Identify which cell holds the provided text, then report its (X, Y) central coordinate. 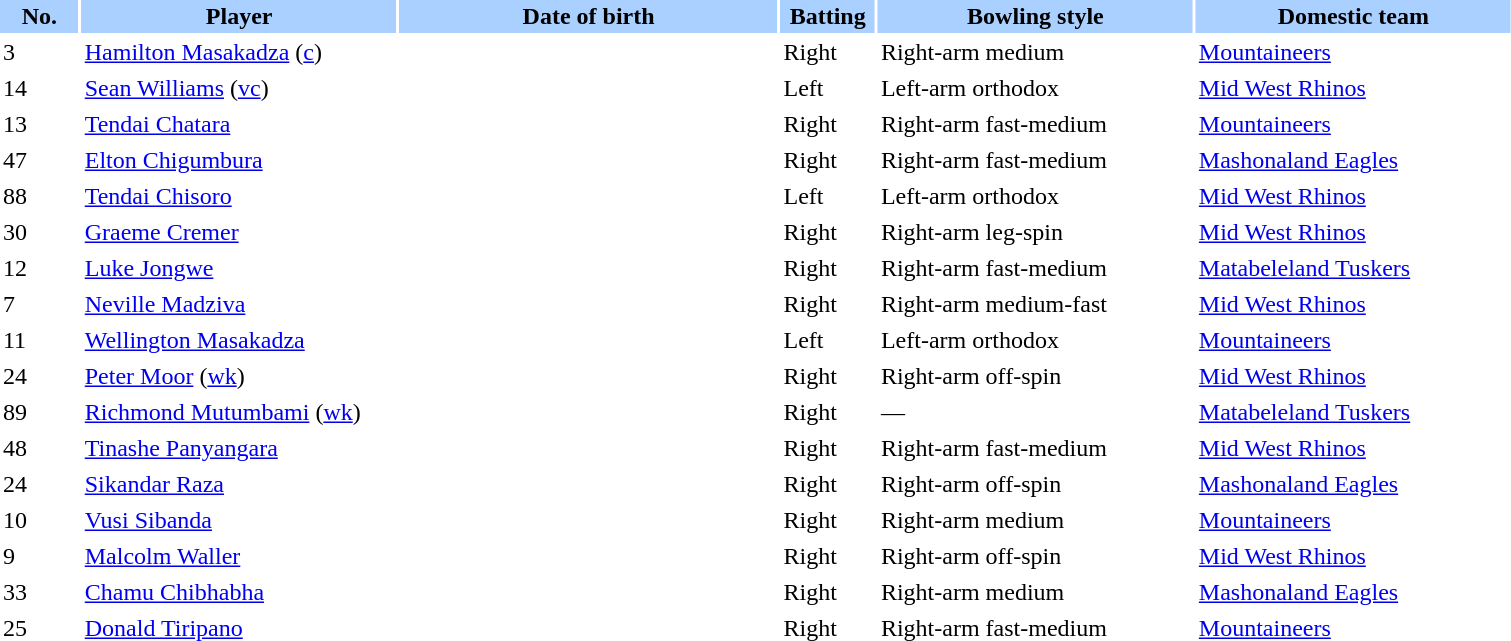
9 (40, 556)
Batting (827, 16)
Richmond Mutumbami (wk) (240, 412)
14 (40, 88)
Chamu Chibhabha (240, 592)
Bowling style (1036, 16)
33 (40, 592)
Right-arm leg-spin (1036, 232)
Malcolm Waller (240, 556)
30 (40, 232)
Date of birth (589, 16)
Luke Jongwe (240, 268)
11 (40, 340)
3 (40, 52)
Peter Moor (wk) (240, 376)
Right-arm medium-fast (1036, 304)
Tendai Chatara (240, 124)
Sean Williams (vc) (240, 88)
7 (40, 304)
Elton Chigumbura (240, 160)
47 (40, 160)
88 (40, 196)
No. (40, 16)
— (1036, 412)
89 (40, 412)
Player (240, 16)
48 (40, 448)
Domestic team (1354, 16)
Tendai Chisoro (240, 196)
Tinashe Panyangara (240, 448)
Neville Madziva (240, 304)
12 (40, 268)
13 (40, 124)
Graeme Cremer (240, 232)
Hamilton Masakadza (c) (240, 52)
Vusi Sibanda (240, 520)
Sikandar Raza (240, 484)
Wellington Masakadza (240, 340)
10 (40, 520)
